Pinpoint the cell where the given text exists, returning its [X, Y] midpoint coordinate. 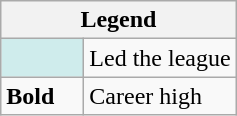
Legend [118, 20]
Bold [42, 96]
Career high [160, 96]
Led the league [160, 58]
